Provide the [x, y] coordinate of the cell's center where the given text is located.  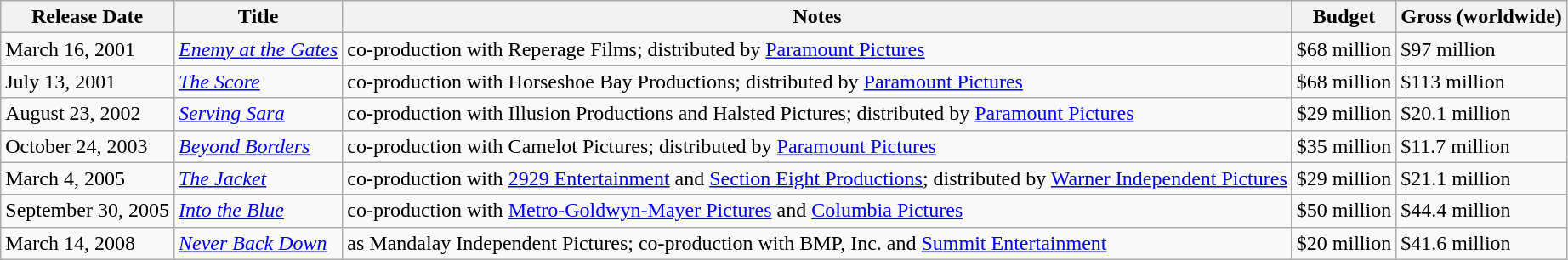
co-production with Reperage Films; distributed by Paramount Pictures [818, 49]
Gross (worldwide) [1481, 17]
$21.1 million [1481, 178]
$41.6 million [1481, 243]
$44.4 million [1481, 211]
August 23, 2002 [88, 114]
March 14, 2008 [88, 243]
October 24, 2003 [88, 146]
$20 million [1344, 243]
Release Date [88, 17]
July 13, 2001 [88, 82]
The Score [258, 82]
$20.1 million [1481, 114]
Never Back Down [258, 243]
co-production with Camelot Pictures; distributed by Paramount Pictures [818, 146]
Beyond Borders [258, 146]
$11.7 million [1481, 146]
as Mandalay Independent Pictures; co-production with BMP, Inc. and Summit Entertainment [818, 243]
Into the Blue [258, 211]
co-production with 2929 Entertainment and Section Eight Productions; distributed by Warner Independent Pictures [818, 178]
Serving Sara [258, 114]
March 4, 2005 [88, 178]
Enemy at the Gates [258, 49]
September 30, 2005 [88, 211]
co-production with Metro-Goldwyn-Mayer Pictures and Columbia Pictures [818, 211]
March 16, 2001 [88, 49]
$35 million [1344, 146]
$113 million [1481, 82]
co-production with Illusion Productions and Halsted Pictures; distributed by Paramount Pictures [818, 114]
$97 million [1481, 49]
Title [258, 17]
Notes [818, 17]
The Jacket [258, 178]
$50 million [1344, 211]
co-production with Horseshoe Bay Productions; distributed by Paramount Pictures [818, 82]
Budget [1344, 17]
